Pinpoint the cell where the given text exists, returning its (X, Y) midpoint coordinate. 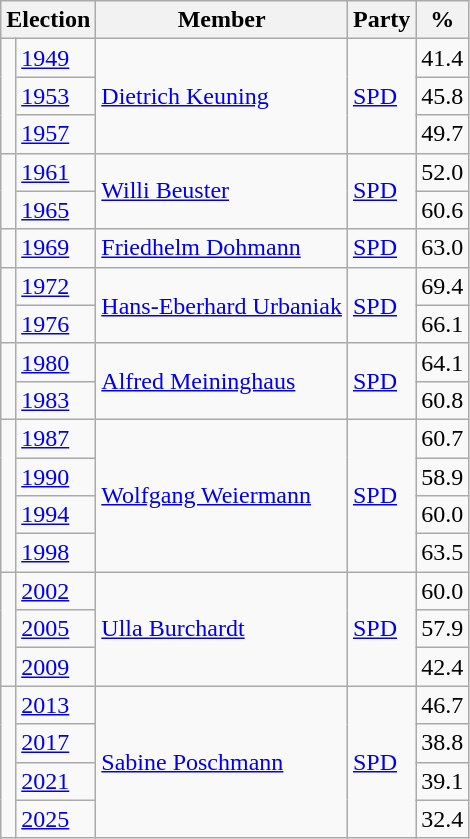
1961 (56, 172)
63.0 (442, 248)
Dietrich Keuning (222, 96)
64.1 (442, 362)
2013 (56, 705)
% (442, 20)
1949 (56, 58)
57.9 (442, 629)
1987 (56, 438)
2002 (56, 591)
1957 (56, 134)
Ulla Burchardt (222, 629)
Member (222, 20)
63.5 (442, 553)
60.7 (442, 438)
49.7 (442, 134)
1990 (56, 477)
42.4 (442, 667)
58.9 (442, 477)
60.8 (442, 400)
52.0 (442, 172)
1998 (56, 553)
1965 (56, 210)
1972 (56, 286)
Hans-Eberhard Urbaniak (222, 305)
2005 (56, 629)
Willi Beuster (222, 191)
Friedhelm Dohmann (222, 248)
Election (48, 20)
Alfred Meininghaus (222, 381)
Sabine Poschmann (222, 762)
1983 (56, 400)
39.1 (442, 781)
2021 (56, 781)
66.1 (442, 324)
Wolfgang Weiermann (222, 495)
2017 (56, 743)
1969 (56, 248)
32.4 (442, 819)
2009 (56, 667)
1994 (56, 515)
69.4 (442, 286)
1980 (56, 362)
1976 (56, 324)
1953 (56, 96)
2025 (56, 819)
41.4 (442, 58)
38.8 (442, 743)
Party (381, 20)
60.6 (442, 210)
46.7 (442, 705)
45.8 (442, 96)
